For the text-containing cell, return its midpoint in [X, Y] coordinate format. 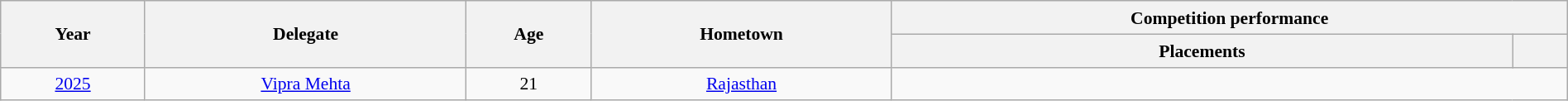
Vipra Mehta [305, 84]
Placements [1202, 50]
Age [529, 34]
2025 [73, 84]
Hometown [741, 34]
Rajasthan [741, 84]
Delegate [305, 34]
Year [73, 34]
Competition performance [1229, 17]
21 [529, 84]
